Determine the [x, y] coordinate at the center of the cell enclosing the given text.  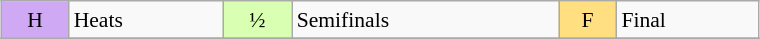
Final [687, 20]
Semifinals [426, 20]
F [588, 20]
½ [258, 20]
Heats [146, 20]
H [36, 20]
